For the text-containing cell, return its midpoint in (X, Y) coordinate format. 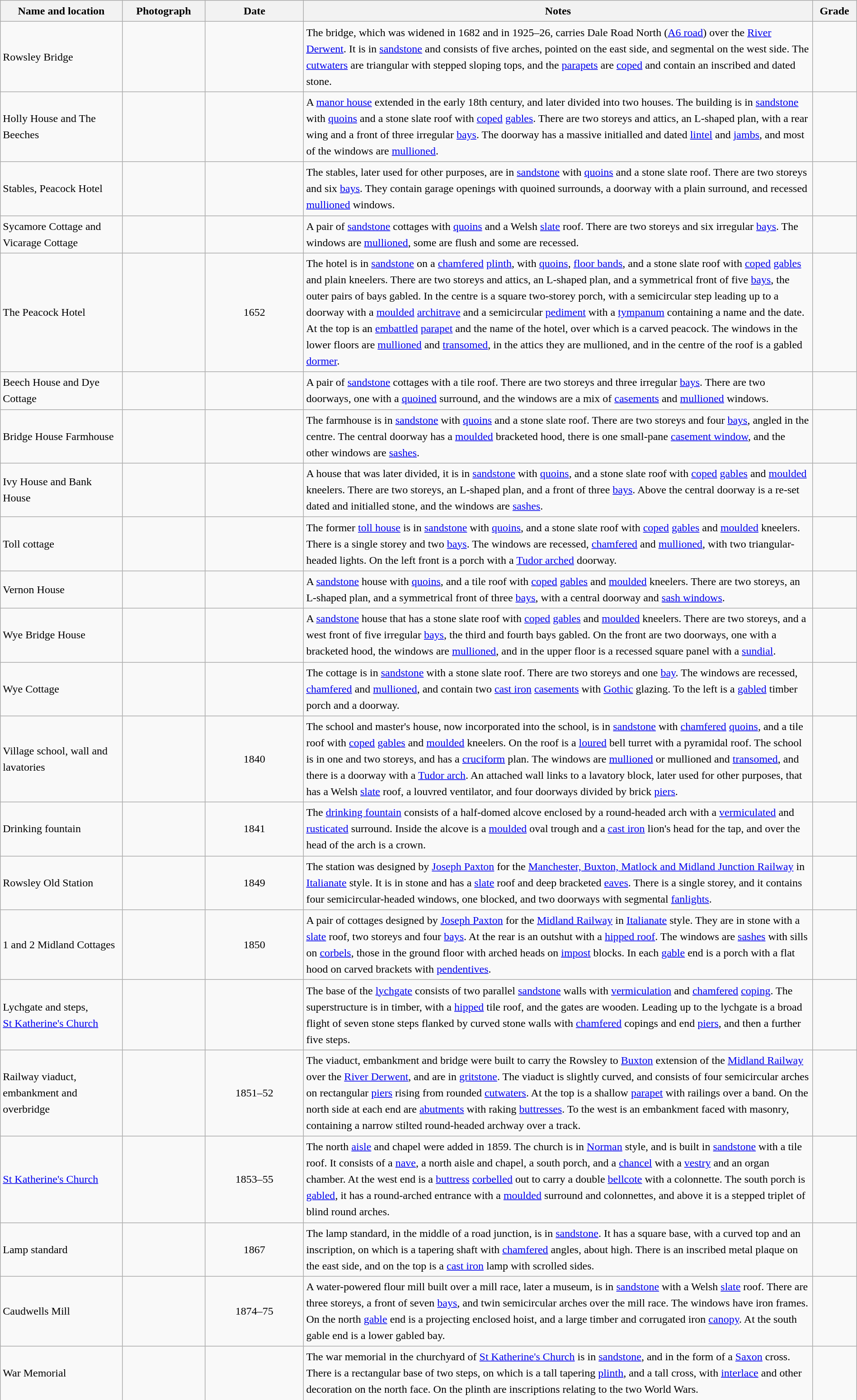
1652 (254, 313)
St Katherine's Church (61, 1179)
1841 (254, 829)
Beech House and Dye Cottage (61, 390)
1840 (254, 759)
Village school, wall and lavatories (61, 759)
The Peacock Hotel (61, 313)
Toll cottage (61, 544)
1849 (254, 883)
Rowsley Old Station (61, 883)
Rowsley Bridge (61, 57)
Name and location (61, 11)
1850 (254, 945)
Stables, Peacock Hotel (61, 189)
Caudwells Mill (61, 1311)
War Memorial (61, 1373)
1874–75 (254, 1311)
1867 (254, 1250)
Sycamore Cottage and Vicarage Cottage (61, 234)
Railway viaduct, embankment and overbridge (61, 1093)
Drinking fountain (61, 829)
Notes (558, 11)
Holly House and The Beeches (61, 126)
Lychgate and steps,St Katherine's Church (61, 1015)
1851–52 (254, 1093)
Bridge House Farmhouse (61, 436)
Photograph (164, 11)
Grade (834, 11)
Wye Bridge House (61, 635)
Ivy House and Bank House (61, 490)
Wye Cottage (61, 689)
1 and 2 Midland Cottages (61, 945)
Vernon House (61, 589)
1853–55 (254, 1179)
Lamp standard (61, 1250)
Date (254, 11)
